Return the (X, Y) coordinate for the center point of the cell that contains the specified text.  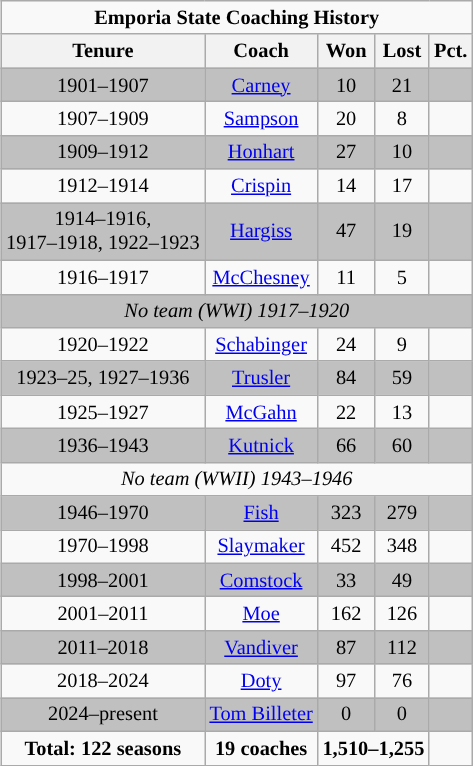
24 (346, 345)
Doty (262, 681)
No team (WWI) 1917–1920 (236, 311)
Slaymaker (262, 547)
97 (346, 681)
Schabinger (262, 345)
279 (402, 513)
112 (402, 648)
Hargiss (262, 232)
Kutnick (262, 446)
1998–2001 (102, 580)
13 (402, 412)
1907–1909 (102, 119)
1920–1922 (102, 345)
19 (402, 232)
1909–1912 (102, 152)
348 (402, 547)
66 (346, 446)
9 (402, 345)
2024–present (102, 715)
No team (WWII) 1943–1946 (236, 479)
452 (346, 547)
McGahn (262, 412)
Tom Billeter (262, 715)
60 (402, 446)
162 (346, 614)
11 (346, 277)
33 (346, 580)
McChesney (262, 277)
1,510–1,255 (374, 749)
27 (346, 152)
Comstock (262, 580)
49 (402, 580)
Pct. (450, 51)
Emporia State Coaching History (236, 18)
14 (346, 186)
1916–1917 (102, 277)
Honhart (262, 152)
Carney (262, 85)
Lost (402, 51)
Trusler (262, 378)
Coach (262, 51)
Fish (262, 513)
2018–2024 (102, 681)
19 coaches (262, 749)
22 (346, 412)
59 (402, 378)
5 (402, 277)
323 (346, 513)
47 (346, 232)
Sampson (262, 119)
1901–1907 (102, 85)
2011–2018 (102, 648)
Total: 122 seasons (102, 749)
84 (346, 378)
1925–1927 (102, 412)
2001–2011 (102, 614)
126 (402, 614)
1936–1943 (102, 446)
Won (346, 51)
21 (402, 85)
17 (402, 186)
Moe (262, 614)
1914–1916,1917–1918, 1922–1923 (102, 232)
76 (402, 681)
87 (346, 648)
1912–1914 (102, 186)
1946–1970 (102, 513)
Vandiver (262, 648)
1923–25, 1927–1936 (102, 378)
Tenure (102, 51)
20 (346, 119)
8 (402, 119)
1970–1998 (102, 547)
Crispin (262, 186)
